Provide the [X, Y] coordinate of the cell's center where the given text is located.  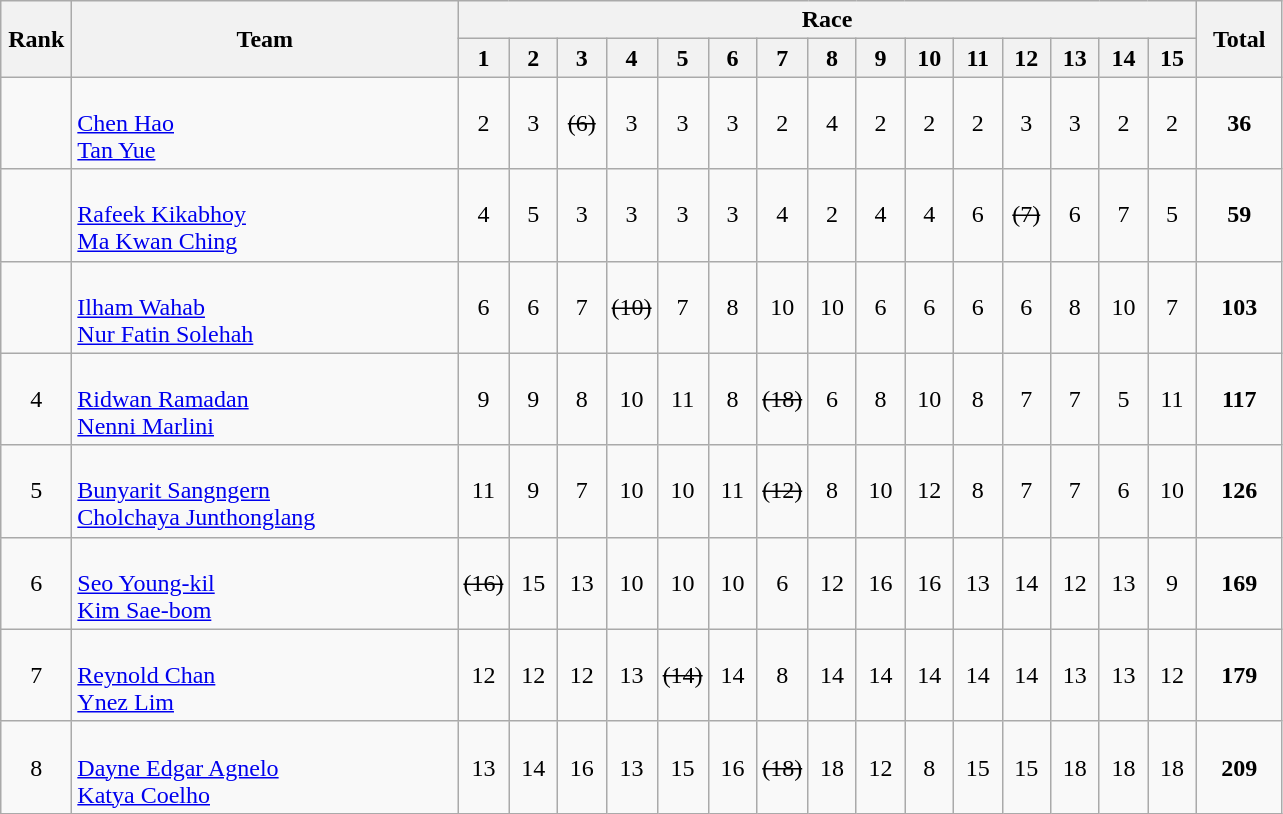
(14) [682, 675]
126 [1239, 491]
1 [484, 58]
Team [265, 39]
Ilham WahabNur Fatin Solehah [265, 307]
Ridwan RamadanNenni Marlini [265, 399]
(10) [632, 307]
Bunyarit SangngernCholchaya Junthonglang [265, 491]
Reynold ChanYnez Lim [265, 675]
(6) [582, 123]
Total [1239, 39]
Rank [36, 39]
59 [1239, 215]
(7) [1026, 215]
103 [1239, 307]
Rafeek KikabhoyMa Kwan Ching [265, 215]
Chen HaoTan Yue [265, 123]
179 [1239, 675]
209 [1239, 767]
Race [827, 20]
Dayne Edgar AgneloKatya Coelho [265, 767]
36 [1239, 123]
117 [1239, 399]
169 [1239, 583]
Seo Young-kilKim Sae-bom [265, 583]
(16) [484, 583]
(12) [782, 491]
